Locate the cell with the specified text and output its [X, Y] center coordinate. 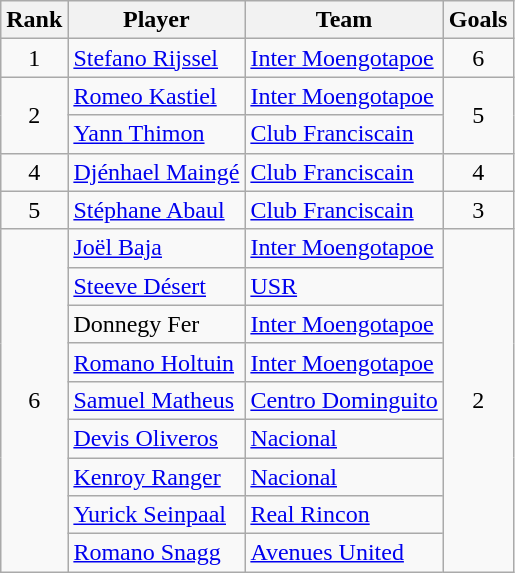
Djénhael Maingé [156, 172]
Kenroy Ranger [156, 477]
Romeo Kastiel [156, 96]
Romano Holtuin [156, 362]
Samuel Matheus [156, 400]
Devis Oliveros [156, 438]
Yann Thimon [156, 134]
Team [344, 20]
Rank [34, 20]
Stefano Rijssel [156, 58]
Avenues United [344, 553]
3 [478, 210]
Player [156, 20]
Stéphane Abaul [156, 210]
Steeve Désert [156, 286]
1 [34, 58]
Goals [478, 20]
Romano Snagg [156, 553]
Centro Dominguito [344, 400]
Joël Baja [156, 248]
Real Rincon [344, 515]
Yurick Seinpaal [156, 515]
Donnegy Fer [156, 324]
USR [344, 286]
